Output the (x, y) coordinate of the center of the cell containing the given text.  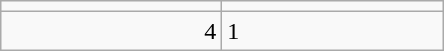
1 (332, 31)
4 (112, 31)
